Return the [X, Y] coordinate for the center point of the cell that contains the specified text.  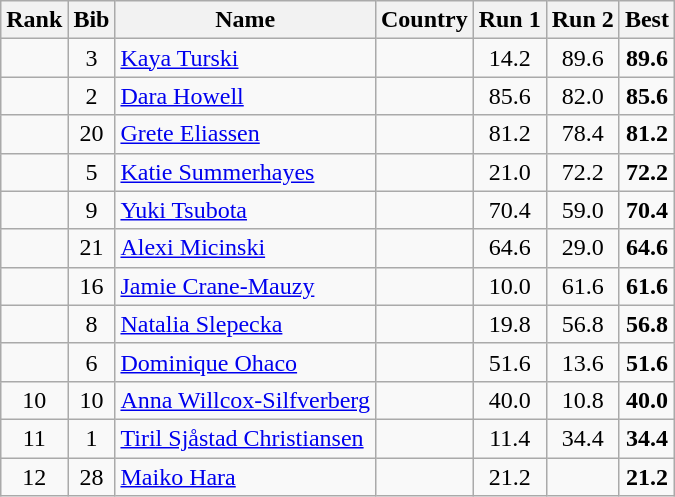
11 [34, 438]
Name [245, 20]
Bib [92, 20]
20 [92, 134]
Best [646, 20]
1 [92, 438]
Maiko Hara [245, 477]
28 [92, 477]
Dara Howell [245, 96]
82.0 [582, 96]
Run 1 [510, 20]
19.8 [510, 324]
10.0 [510, 286]
Yuki Tsubota [245, 210]
Rank [34, 20]
Natalia Slepecka [245, 324]
Katie Summerhayes [245, 172]
Country [424, 20]
10.8 [582, 400]
16 [92, 286]
29.0 [582, 248]
Kaya Turski [245, 58]
Dominique Ohaco [245, 362]
Grete Eliassen [245, 134]
59.0 [582, 210]
5 [92, 172]
9 [92, 210]
Jamie Crane-Mauzy [245, 286]
11.4 [510, 438]
14.2 [510, 58]
12 [34, 477]
8 [92, 324]
3 [92, 58]
6 [92, 362]
Run 2 [582, 20]
78.4 [582, 134]
Anna Willcox-Silfverberg [245, 400]
Alexi Micinski [245, 248]
21 [92, 248]
13.6 [582, 362]
21.0 [510, 172]
Tiril Sjåstad Christiansen [245, 438]
2 [92, 96]
